From the cell containing the given text, extract its center point as [X, Y] coordinate. 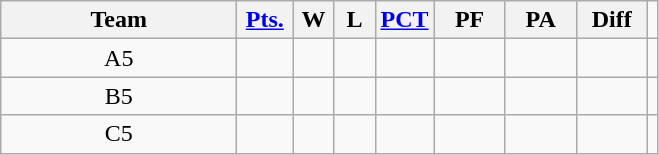
B5 [119, 96]
A5 [119, 58]
PF [470, 20]
W [314, 20]
L [354, 20]
Pts. [265, 20]
PA [540, 20]
Team [119, 20]
PCT [404, 20]
Diff [612, 20]
C5 [119, 134]
